Output the (X, Y) coordinate of the center of the cell containing the given text.  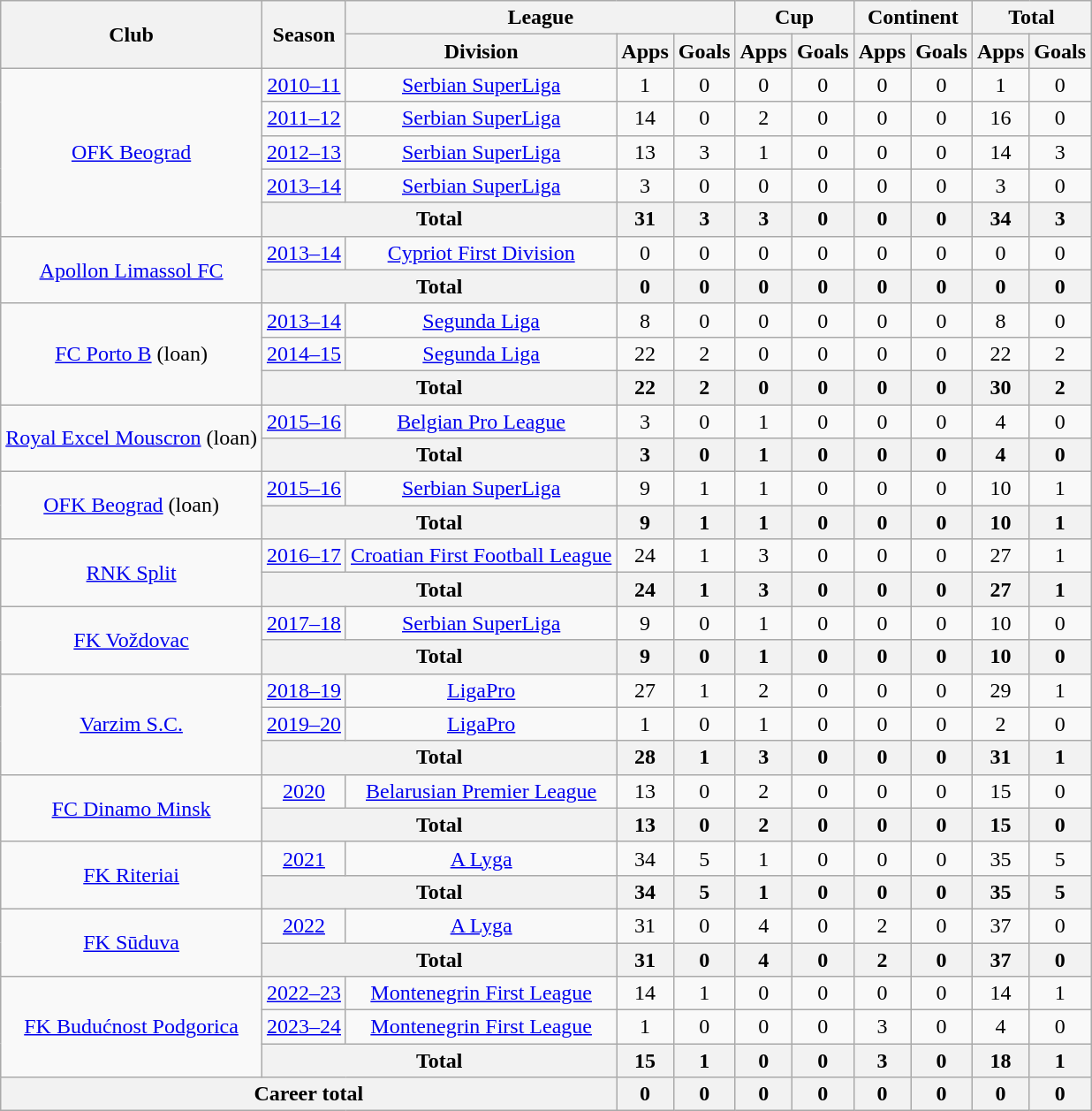
Club (132, 34)
Cypriot First Division (481, 253)
FC Dinamo Minsk (132, 808)
2011–12 (304, 118)
28 (645, 757)
Belarusian Premier League (481, 791)
Division (481, 51)
RNK Split (132, 573)
2022 (304, 925)
FK Voždovac (132, 640)
Varzim S.C. (132, 724)
18 (1000, 1061)
Apollon Limassol FC (132, 270)
29 (1000, 690)
2010–11 (304, 85)
Belgian Pro League (481, 422)
2022–23 (304, 993)
OFK Beograd (132, 152)
Continent (913, 18)
FK Riteriai (132, 875)
2021 (304, 858)
Royal Excel Mouscron (loan) (132, 438)
30 (1000, 387)
FK Budućnost Podgorica (132, 1027)
16 (1000, 118)
FC Porto B (loan) (132, 354)
Career total (309, 1094)
2016–17 (304, 556)
2019–20 (304, 724)
Croatian First Football League (481, 556)
2012–13 (304, 152)
2018–19 (304, 690)
League (541, 18)
FK Sūduva (132, 942)
2014–15 (304, 354)
Cup (794, 18)
2020 (304, 791)
2017–18 (304, 623)
Season (304, 34)
OFK Beograd (loan) (132, 506)
2023–24 (304, 1027)
